Search for the cell housing the specified text and yield its [x, y] center coordinate. 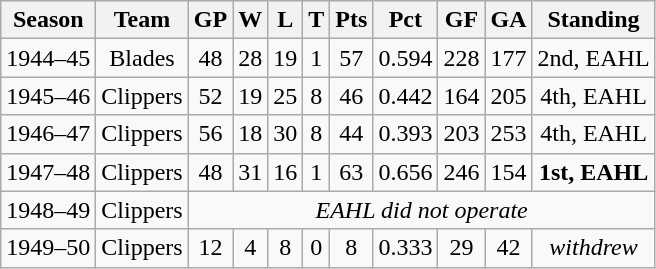
Team [142, 20]
1944–45 [48, 58]
Blades [142, 58]
T [316, 20]
52 [210, 96]
18 [250, 134]
2nd, EAHL [594, 58]
0 [316, 248]
Season [48, 20]
0.656 [406, 172]
withdrew [594, 248]
28 [250, 58]
4 [250, 248]
1st, EAHL [594, 172]
154 [508, 172]
0.393 [406, 134]
29 [462, 248]
W [250, 20]
63 [352, 172]
253 [508, 134]
Standing [594, 20]
1948–49 [48, 210]
Pct [406, 20]
46 [352, 96]
GF [462, 20]
203 [462, 134]
EAHL did not operate [422, 210]
56 [210, 134]
1949–50 [48, 248]
16 [286, 172]
GA [508, 20]
0.594 [406, 58]
246 [462, 172]
205 [508, 96]
164 [462, 96]
44 [352, 134]
12 [210, 248]
25 [286, 96]
42 [508, 248]
31 [250, 172]
GP [210, 20]
228 [462, 58]
1945–46 [48, 96]
0.333 [406, 248]
0.442 [406, 96]
30 [286, 134]
Pts [352, 20]
1946–47 [48, 134]
1947–48 [48, 172]
57 [352, 58]
L [286, 20]
177 [508, 58]
